Capture the cell that displays the provided text and extract its (X, Y) central coordinate. 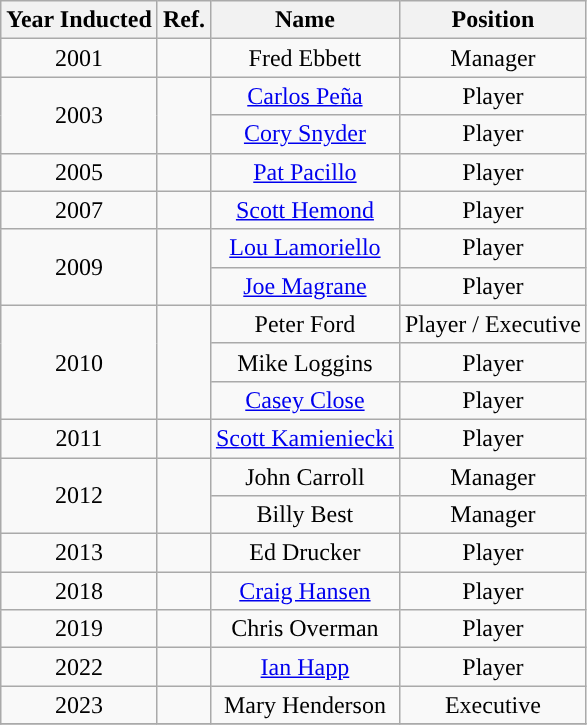
Year Inducted (80, 20)
Joe Magrane (304, 286)
Position (492, 20)
Lou Lamoriello (304, 248)
Name (304, 20)
2009 (80, 267)
Mike Loggins (304, 362)
Billy Best (304, 515)
Casey Close (304, 400)
Mary Henderson (304, 705)
2013 (80, 553)
2010 (80, 362)
Peter Ford (304, 324)
2005 (80, 172)
Player / Executive (492, 324)
2019 (80, 629)
2003 (80, 115)
2001 (80, 58)
Scott Kamieniecki (304, 438)
Cory Snyder (304, 134)
Ed Drucker (304, 553)
Executive (492, 705)
2007 (80, 210)
John Carroll (304, 477)
2011 (80, 438)
Chris Overman (304, 629)
2022 (80, 667)
2023 (80, 705)
2018 (80, 591)
Pat Pacillo (304, 172)
Craig Hansen (304, 591)
Fred Ebbett (304, 58)
Scott Hemond (304, 210)
2012 (80, 496)
Ref. (184, 20)
Ian Happ (304, 667)
Carlos Peña (304, 96)
